Identify which cell holds the provided text, then report its (x, y) central coordinate. 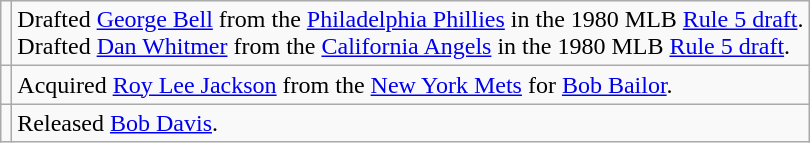
Released Bob Davis. (410, 123)
Acquired Roy Lee Jackson from the New York Mets for Bob Bailor. (410, 85)
